Identify which cell holds the provided text, then report its [x, y] central coordinate. 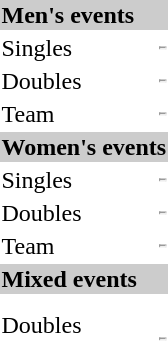
Mixed events [84, 279]
Men's events [84, 15]
Women's events [84, 147]
